Find where the given text appears and provide that cell's center as (X, Y) coordinate. 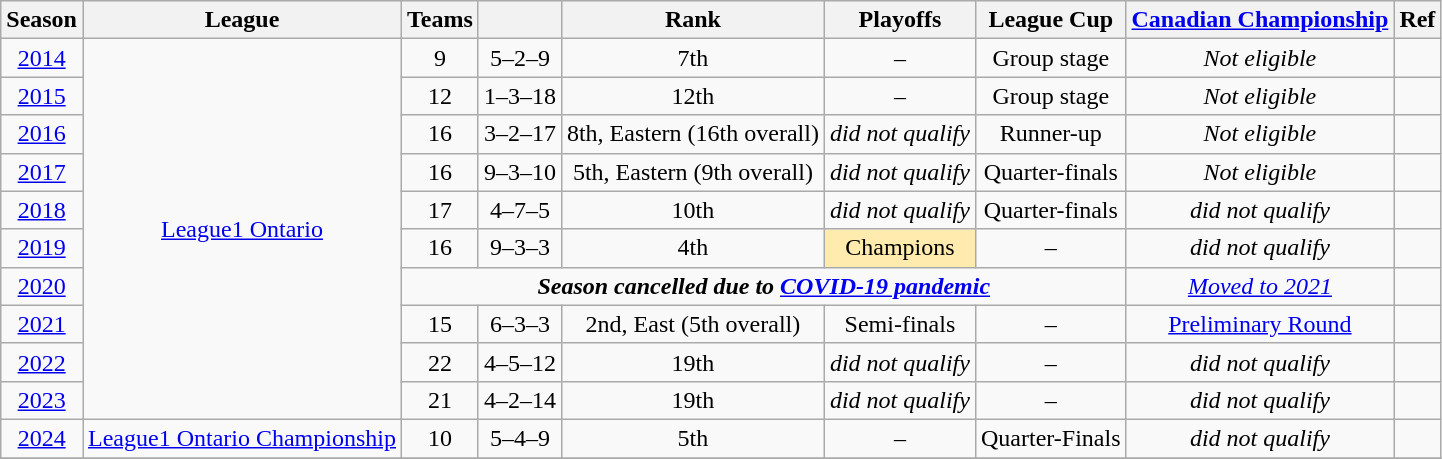
Semi-finals (900, 324)
12 (440, 96)
2015 (42, 96)
Runner-up (1050, 134)
22 (440, 362)
2022 (42, 362)
League1 Ontario Championship (242, 438)
21 (440, 400)
5th (692, 438)
10 (440, 438)
9–3–3 (520, 248)
9 (440, 58)
2024 (42, 438)
Season cancelled due to COVID-19 pandemic (764, 286)
2023 (42, 400)
3–2–17 (520, 134)
1–3–18 (520, 96)
2021 (42, 324)
2018 (42, 210)
League1 Ontario (242, 230)
12th (692, 96)
Canadian Championship (1260, 20)
4th (692, 248)
2020 (42, 286)
Moved to 2021 (1260, 286)
Season (42, 20)
4–5–12 (520, 362)
Playoffs (900, 20)
2016 (42, 134)
Preliminary Round (1260, 324)
15 (440, 324)
Ref (1418, 20)
Teams (440, 20)
4–2–14 (520, 400)
5–2–9 (520, 58)
8th, Eastern (16th overall) (692, 134)
2019 (42, 248)
Rank (692, 20)
5–4–9 (520, 438)
9–3–10 (520, 172)
2017 (42, 172)
5th, Eastern (9th overall) (692, 172)
10th (692, 210)
Quarter-Finals (1050, 438)
League Cup (1050, 20)
League (242, 20)
7th (692, 58)
17 (440, 210)
2nd, East (5th overall) (692, 324)
2014 (42, 58)
4–7–5 (520, 210)
6–3–3 (520, 324)
Champions (900, 248)
